Scan for the cell matching the given text and deliver its [X, Y] coordinate at center. 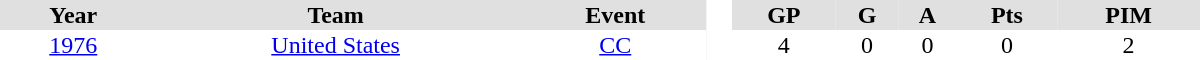
Year [74, 15]
A [927, 15]
PIM [1128, 15]
4 [784, 45]
Pts [1008, 15]
G [867, 15]
Team [336, 15]
2 [1128, 45]
Event [616, 15]
1976 [74, 45]
CC [616, 45]
United States [336, 45]
GP [784, 15]
